For the text-containing cell, return its midpoint in (X, Y) coordinate format. 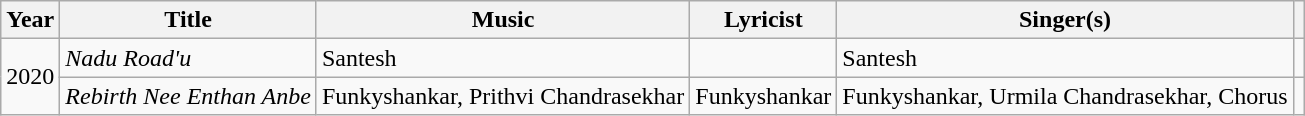
Funkyshankar, Prithvi Chandrasekhar (502, 96)
Nadu Road'u (188, 58)
Funkyshankar (764, 96)
Music (502, 20)
Rebirth Nee Enthan Anbe (188, 96)
Lyricist (764, 20)
Funkyshankar, Urmila Chandrasekhar, Chorus (1065, 96)
Singer(s) (1065, 20)
Title (188, 20)
2020 (30, 77)
Year (30, 20)
